From the cell containing the given text, extract its center point as [X, Y] coordinate. 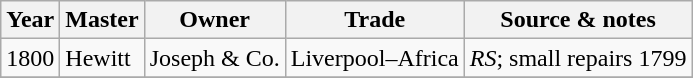
Year [30, 20]
Joseph & Co. [214, 58]
Source & notes [578, 20]
Liverpool–Africa [374, 58]
RS; small repairs 1799 [578, 58]
Master [102, 20]
Owner [214, 20]
1800 [30, 58]
Hewitt [102, 58]
Trade [374, 20]
